Return [x, y] of the center of cell containing provided text 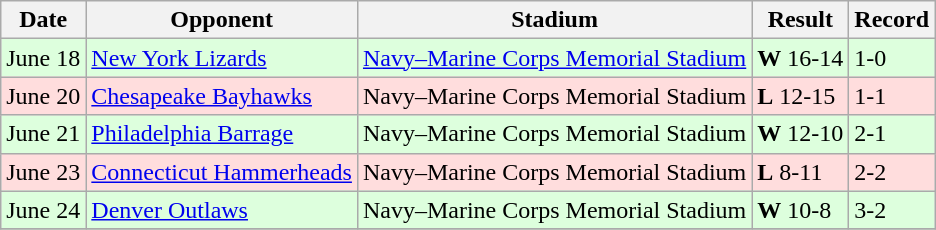
1-1 [892, 96]
L 12-15 [800, 96]
Connecticut Hammerheads [222, 172]
June 24 [44, 210]
June 21 [44, 134]
Philadelphia Barrage [222, 134]
2-2 [892, 172]
L 8-11 [800, 172]
Opponent [222, 20]
Denver Outlaws [222, 210]
June 23 [44, 172]
Chesapeake Bayhawks [222, 96]
W 12-10 [800, 134]
New York Lizards [222, 58]
June 18 [44, 58]
2-1 [892, 134]
Result [800, 20]
Stadium [554, 20]
June 20 [44, 96]
3-2 [892, 210]
Record [892, 20]
1-0 [892, 58]
Date [44, 20]
W 16-14 [800, 58]
W 10-8 [800, 210]
